Pinpoint the cell where the given text exists, returning its [X, Y] midpoint coordinate. 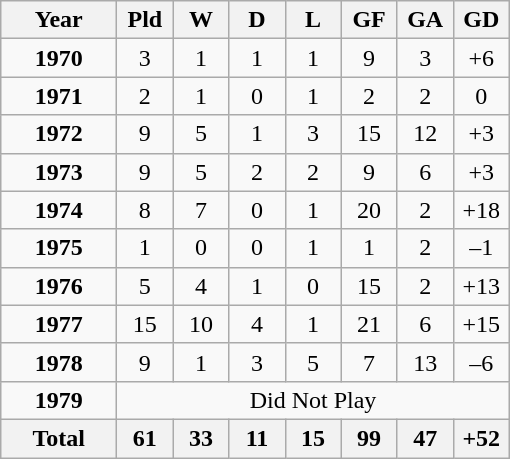
Total [59, 438]
Pld [145, 20]
Year [59, 20]
1974 [59, 210]
1972 [59, 134]
1975 [59, 248]
–1 [481, 248]
1978 [59, 362]
W [201, 20]
10 [201, 324]
+6 [481, 58]
1971 [59, 96]
D [257, 20]
11 [257, 438]
Did Not Play [313, 400]
1973 [59, 172]
+15 [481, 324]
33 [201, 438]
1979 [59, 400]
GA [425, 20]
1976 [59, 286]
1977 [59, 324]
+13 [481, 286]
21 [369, 324]
+52 [481, 438]
GF [369, 20]
61 [145, 438]
8 [145, 210]
47 [425, 438]
L [313, 20]
+18 [481, 210]
1970 [59, 58]
20 [369, 210]
13 [425, 362]
–6 [481, 362]
12 [425, 134]
GD [481, 20]
99 [369, 438]
